Determine the (x, y) coordinate at the center of the cell enclosing the given text.  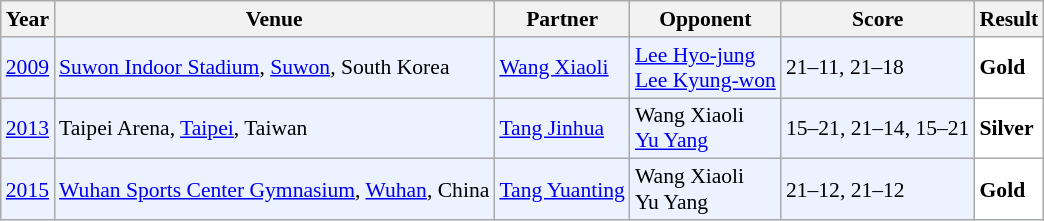
Taipei Arena, Taipei, Taiwan (274, 128)
21–11, 21–18 (878, 68)
2013 (28, 128)
15–21, 21–14, 15–21 (878, 128)
Year (28, 19)
Opponent (706, 19)
Wuhan Sports Center Gymnasium, Wuhan, China (274, 190)
Partner (562, 19)
Wang Xiaoli (562, 68)
Suwon Indoor Stadium, Suwon, South Korea (274, 68)
Result (1008, 19)
21–12, 21–12 (878, 190)
Score (878, 19)
2015 (28, 190)
2009 (28, 68)
Tang Jinhua (562, 128)
Tang Yuanting (562, 190)
Venue (274, 19)
Silver (1008, 128)
Lee Hyo-jung Lee Kyung-won (706, 68)
